Detect which cell encompasses the target text, then output its [X, Y] center coordinate. 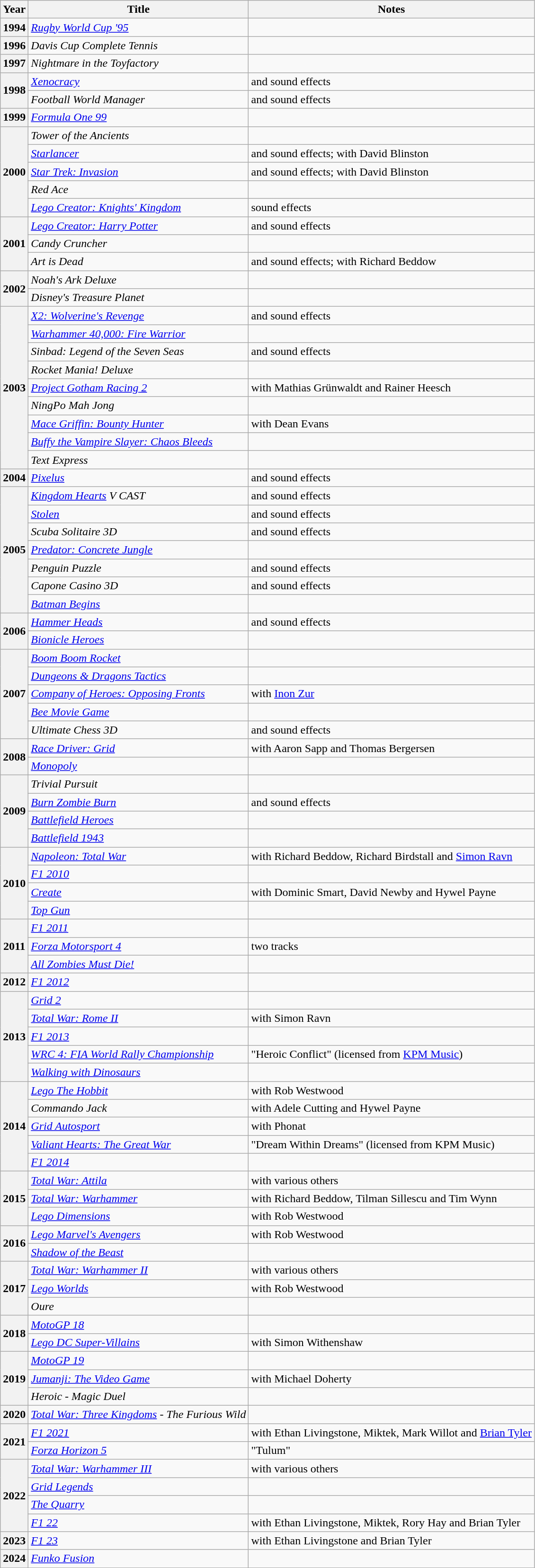
Capone Casino 3D [138, 586]
Battlefield Heroes [138, 820]
Grid Autosport [138, 1126]
2019 [14, 1378]
2023 [14, 1541]
Create [138, 892]
F1 23 [138, 1541]
2020 [14, 1415]
Xenocracy [138, 81]
Rocket Mania! Deluxe [138, 370]
1998 [14, 90]
Pixelus [138, 478]
with Mathias Grünwaldt and Rainer Heesch [391, 388]
with Dominic Smart, David Newby and Hywel Payne [391, 892]
Shadow of the Beast [138, 1252]
two tracks [391, 946]
Nightmare in the Toyfactory [138, 63]
2001 [14, 244]
2003 [14, 388]
"Dream Within Dreams" (licensed from KPM Music) [391, 1144]
Forza Horizon 5 [138, 1451]
Lego Creator: Knights' Kingdom [138, 207]
with Ethan Livingstone, Miktek, Rory Hay and Brian Tyler [391, 1523]
Year [14, 9]
Lego DC Super-Villains [138, 1342]
2016 [14, 1243]
with Richard Beddow, Richard Birdstall and Simon Ravn [391, 856]
2010 [14, 883]
The Quarry [138, 1505]
Total War: Three Kingdoms - The Furious Wild [138, 1415]
Dungeons & Dragons Tactics [138, 676]
2014 [14, 1126]
with Simon Withenshaw [391, 1342]
Red Ace [138, 189]
All Zombies Must Die! [138, 964]
Rugby World Cup '95 [138, 27]
Batman Begins [138, 604]
with Phonat [391, 1126]
Lego Marvel's Avengers [138, 1234]
1996 [14, 45]
Grid 2 [138, 1000]
Monopoly [138, 766]
2006 [14, 631]
Notes [391, 9]
2002 [14, 289]
Lego Creator: Harry Potter [138, 226]
Bee Movie Game [138, 712]
Total War: Rome II [138, 1018]
2024 [14, 1559]
Penguin Puzzle [138, 568]
Top Gun [138, 910]
2018 [14, 1333]
Bionicle Heroes [138, 640]
F1 2013 [138, 1036]
Boom Boom Rocket [138, 658]
Hammer Heads [138, 622]
2004 [14, 478]
Total War: Attila [138, 1180]
2021 [14, 1442]
X2: Wolverine's Revenge [138, 316]
"Tulum" [391, 1451]
Starlancer [138, 153]
with Ethan Livingstone, Miktek, Mark Willot and Brian Tyler [391, 1433]
with Simon Ravn [391, 1018]
Race Driver: Grid [138, 748]
Predator: Concrete Jungle [138, 550]
Total War: Warhammer II [138, 1270]
Trivial Pursuit [138, 784]
with Adele Cutting and Hywel Payne [391, 1108]
"Heroic Conflict" (licensed from KPM Music) [391, 1054]
2000 [14, 171]
Funko Fusion [138, 1559]
Title [138, 9]
Star Trek: Invasion [138, 171]
MotoGP 18 [138, 1324]
Heroic - Magic Duel [138, 1397]
Forza Motorsport 4 [138, 946]
sound effects [391, 207]
F1 22 [138, 1523]
with Inon Zur [391, 694]
2007 [14, 694]
Ultimate Chess 3D [138, 730]
2008 [14, 757]
F1 2010 [138, 874]
2009 [14, 811]
Warhammer 40,000: Fire Warrior [138, 334]
F1 2011 [138, 928]
Sinbad: Legend of the Seven Seas [138, 352]
Total War: Warhammer [138, 1198]
Napoleon: Total War [138, 856]
2012 [14, 982]
1994 [14, 27]
Jumanji: The Video Game [138, 1379]
Candy Cruncher [138, 244]
2017 [14, 1288]
Tower of the Ancients [138, 135]
Scuba Solitaire 3D [138, 532]
2022 [14, 1496]
Kingdom Hearts V CAST [138, 496]
Company of Heroes: Opposing Fronts [138, 694]
1997 [14, 63]
Project Gotham Racing 2 [138, 388]
Grid Legends [138, 1487]
Art is Dead [138, 262]
F1 2021 [138, 1433]
Football World Manager [138, 99]
WRC 4: FIA World Rally Championship [138, 1054]
Commando Jack [138, 1108]
F1 2012 [138, 982]
Lego The Hobbit [138, 1090]
Lego Dimensions [138, 1216]
1999 [14, 117]
Text Express [138, 460]
F1 2014 [138, 1162]
Noah's Ark Deluxe [138, 280]
Lego Worlds [138, 1288]
and sound effects; with Richard Beddow [391, 262]
with Dean Evans [391, 424]
with Aaron Sapp and Thomas Bergersen [391, 748]
with Ethan Livingstone and Brian Tyler [391, 1541]
Davis Cup Complete Tennis [138, 45]
Valiant Hearts: The Great War [138, 1144]
2005 [14, 549]
2015 [14, 1198]
Battlefield 1943 [138, 838]
Disney's Treasure Planet [138, 298]
2013 [14, 1036]
Burn Zombie Burn [138, 802]
Stolen [138, 514]
2011 [14, 946]
with Michael Doherty [391, 1379]
Buffy the Vampire Slayer: Chaos Bleeds [138, 442]
with Richard Beddow, Tilman Sillescu and Tim Wynn [391, 1198]
NingPo Mah Jong [138, 406]
Walking with Dinosaurs [138, 1072]
Total War: Warhammer III [138, 1469]
Oure [138, 1306]
Mace Griffin: Bounty Hunter [138, 424]
Formula One 99 [138, 117]
MotoGP 19 [138, 1360]
